Identify which cell holds the provided text, then report its [x, y] central coordinate. 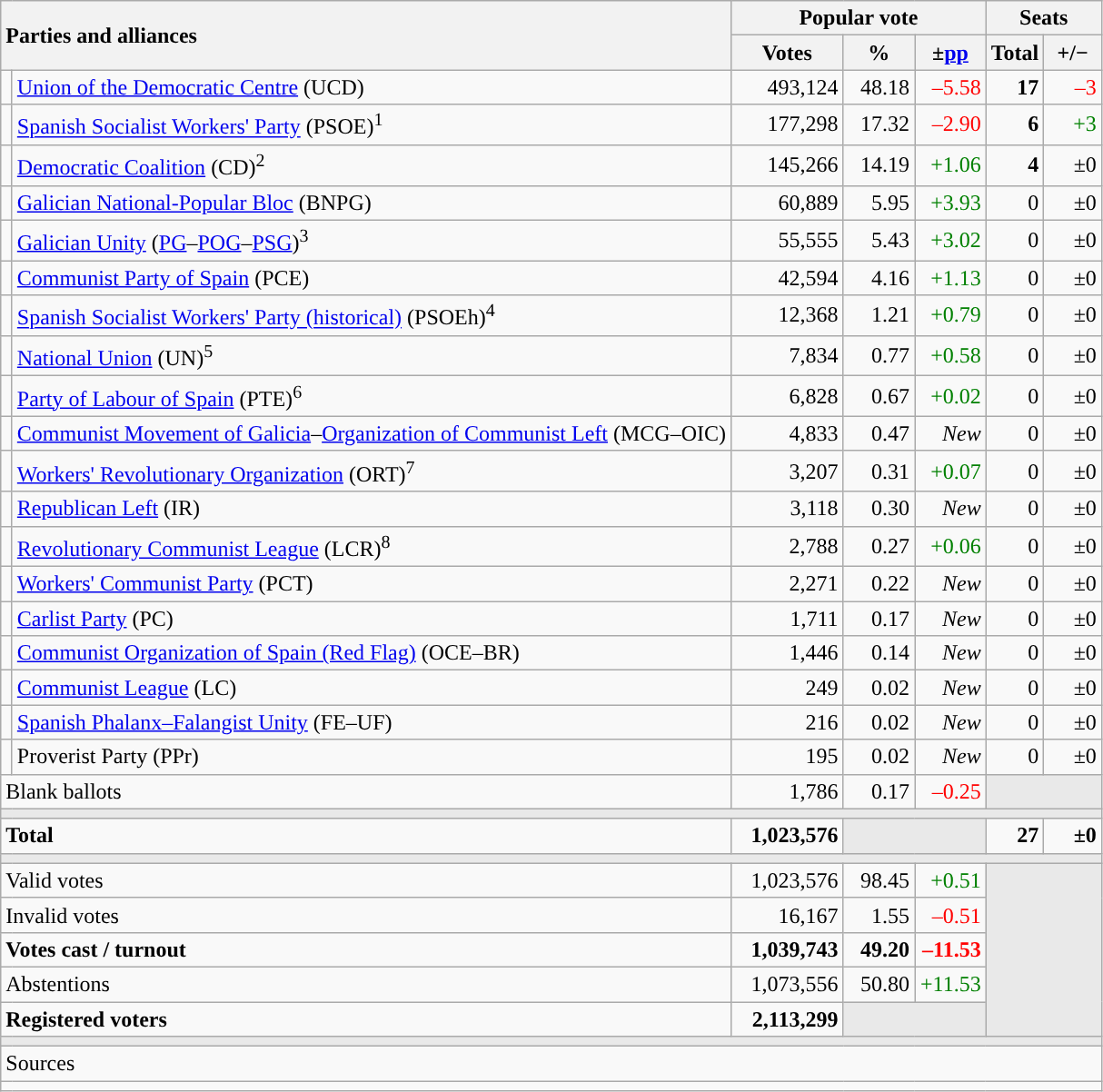
145,266 [788, 165]
Carlist Party (PC) [371, 619]
Registered voters [366, 1018]
–2.90 [950, 125]
Abstentions [366, 984]
1.21 [879, 316]
48.18 [879, 87]
249 [788, 688]
Workers' Revolutionary Organization (ORT)7 [371, 471]
+3 [1073, 125]
0.67 [879, 396]
3,207 [788, 471]
1,073,556 [788, 984]
98.45 [879, 880]
4.16 [879, 278]
0.77 [879, 356]
% [879, 53]
1,039,743 [788, 949]
–5.58 [950, 87]
14.19 [879, 165]
National Union (UN)5 [371, 356]
Invalid votes [366, 915]
Republican Left (IR) [371, 509]
5.95 [879, 203]
6 [1015, 125]
Revolutionary Communist League (LCR)8 [371, 547]
+3.02 [950, 240]
Party of Labour of Spain (PTE)6 [371, 396]
12,368 [788, 316]
Galician National-Popular Bloc (BNPG) [371, 203]
55,555 [788, 240]
7,834 [788, 356]
216 [788, 722]
17 [1015, 87]
+11.53 [950, 984]
3,118 [788, 509]
+0.02 [950, 396]
+0.06 [950, 547]
4,833 [788, 433]
0.31 [879, 471]
Votes cast / turnout [366, 949]
Spanish Socialist Workers' Party (PSOE)1 [371, 125]
Proverist Party (PPr) [371, 757]
+/− [1073, 53]
Blank ballots [366, 791]
+1.13 [950, 278]
Popular vote [860, 18]
6,828 [788, 396]
60,889 [788, 203]
Democratic Coalition (CD)2 [371, 165]
0.14 [879, 653]
Galician Unity (PG–POG–PSG)3 [371, 240]
Workers' Communist Party (PCT) [371, 584]
–11.53 [950, 949]
Communist Organization of Spain (Red Flag) (OCE–BR) [371, 653]
4 [1015, 165]
+3.93 [950, 203]
177,298 [788, 125]
1,711 [788, 619]
Seats [1043, 18]
Parties and alliances [366, 35]
195 [788, 757]
16,167 [788, 915]
42,594 [788, 278]
1,446 [788, 653]
–0.25 [950, 791]
0.47 [879, 433]
Votes [788, 53]
0.30 [879, 509]
50.80 [879, 984]
Communist Movement of Galicia–Organization of Communist Left (MCG–OIC) [371, 433]
±pp [950, 53]
Communist League (LC) [371, 688]
–0.51 [950, 915]
5.43 [879, 240]
17.32 [879, 125]
2,271 [788, 584]
+0.79 [950, 316]
Sources [551, 1064]
+0.07 [950, 471]
+0.51 [950, 880]
+0.58 [950, 356]
Spanish Phalanx–Falangist Unity (FE–UF) [371, 722]
Communist Party of Spain (PCE) [371, 278]
2,113,299 [788, 1018]
1,786 [788, 791]
49.20 [879, 949]
Valid votes [366, 880]
493,124 [788, 87]
2,788 [788, 547]
0.22 [879, 584]
Union of the Democratic Centre (UCD) [371, 87]
Spanish Socialist Workers' Party (historical) (PSOEh)4 [371, 316]
1.55 [879, 915]
0.27 [879, 547]
27 [1015, 836]
+1.06 [950, 165]
–3 [1073, 87]
